Identify which cell holds the provided text, then report its [X, Y] central coordinate. 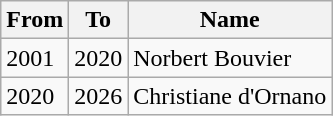
From [35, 20]
Name [230, 20]
2001 [35, 58]
To [98, 20]
Christiane d'Ornano [230, 96]
2026 [98, 96]
Norbert Bouvier [230, 58]
